From the cell containing the given text, extract its center point as [X, Y] coordinate. 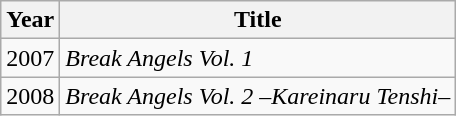
2007 [30, 58]
Year [30, 20]
Break Angels Vol. 2 –Kareinaru Tenshi– [258, 96]
2008 [30, 96]
Title [258, 20]
Break Angels Vol. 1 [258, 58]
